For the text-containing cell, return its midpoint in (x, y) coordinate format. 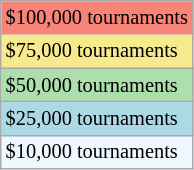
$50,000 tournaments (97, 85)
$25,000 tournaments (97, 118)
$100,000 tournaments (97, 17)
$10,000 tournaments (97, 152)
$75,000 tournaments (97, 51)
